Search for the cell housing the specified text and yield its (x, y) center coordinate. 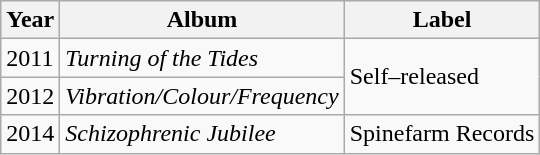
Turning of the Tides (202, 58)
2014 (30, 134)
2012 (30, 96)
Vibration/Colour/Frequency (202, 96)
Spinefarm Records (442, 134)
Schizophrenic Jubilee (202, 134)
Label (442, 20)
2011 (30, 58)
Self–released (442, 77)
Album (202, 20)
Year (30, 20)
